From the cell containing the given text, extract its center point as [x, y] coordinate. 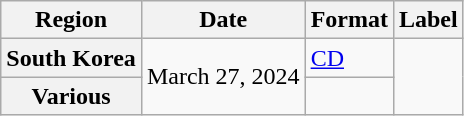
March 27, 2024 [223, 77]
Label [428, 20]
Various [72, 96]
Date [223, 20]
South Korea [72, 58]
CD [349, 58]
Region [72, 20]
Format [349, 20]
